Provide the [x, y] coordinate of the cell's center where the given text is located.  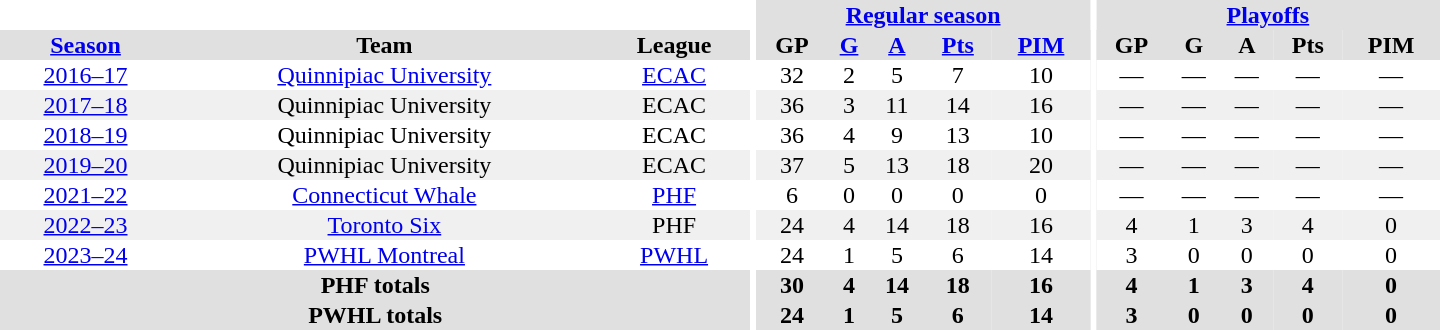
League [674, 45]
7 [958, 75]
Regular season [923, 15]
2022–23 [86, 225]
PWHL Montreal [384, 255]
PWHL totals [375, 315]
2018–19 [86, 135]
Toronto Six [384, 225]
2023–24 [86, 255]
Season [86, 45]
Connecticut Whale [384, 195]
PWHL [674, 255]
2 [850, 75]
11 [896, 105]
30 [792, 285]
32 [792, 75]
2016–17 [86, 75]
Playoffs [1268, 15]
2017–18 [86, 105]
37 [792, 165]
PHF totals [375, 285]
2021–22 [86, 195]
9 [896, 135]
Team [384, 45]
20 [1041, 165]
2019–20 [86, 165]
